Search for the cell housing the specified text and yield its [x, y] center coordinate. 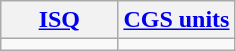
ISQ [60, 20]
CGS units [176, 20]
